Pinpoint the cell where the given text exists, returning its (X, Y) midpoint coordinate. 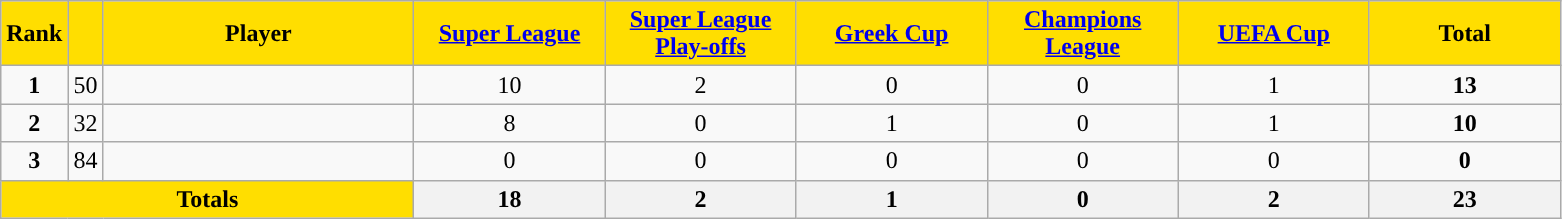
23 (1464, 199)
3 (34, 161)
Totals (208, 199)
84 (86, 161)
8 (510, 123)
Total (1464, 34)
18 (510, 199)
Player (258, 34)
Champions League (1082, 34)
Rank (34, 34)
50 (86, 85)
13 (1464, 85)
Greek Cup (892, 34)
Super League (510, 34)
UEFA Cup (1274, 34)
Super League Play-offs (700, 34)
32 (86, 123)
